Scan for the cell matching the given text and deliver its (X, Y) coordinate at center. 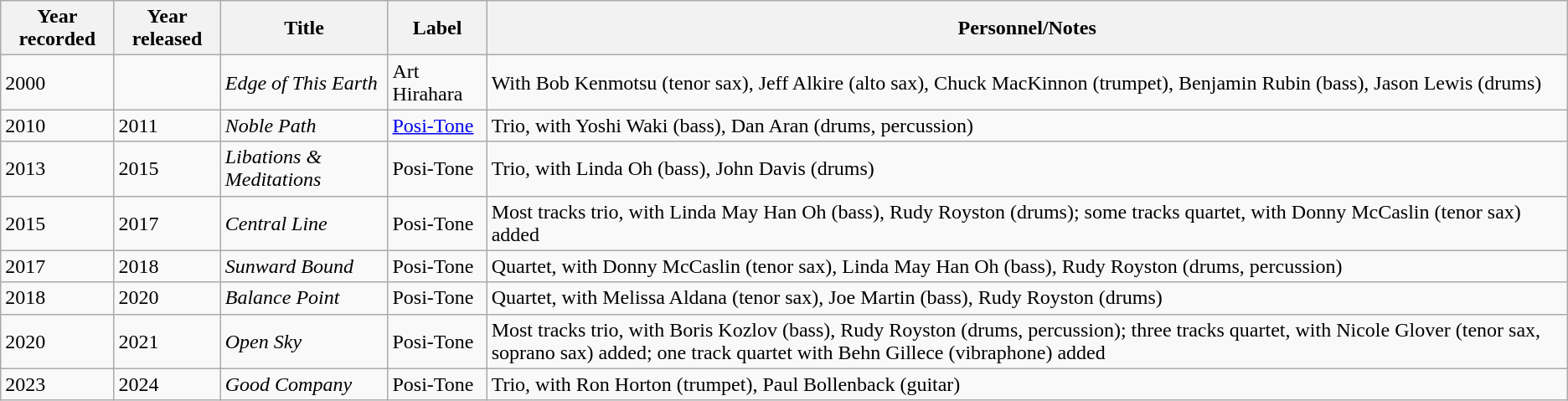
Open Sky (304, 342)
Year released (168, 28)
Sunward Bound (304, 266)
Central Line (304, 223)
With Bob Kenmotsu (tenor sax), Jeff Alkire (alto sax), Chuck MacKinnon (trumpet), Benjamin Rubin (bass), Jason Lewis (drums) (1027, 82)
Libations & Meditations (304, 169)
Trio, with Yoshi Waki (bass), Dan Aran (drums, percussion) (1027, 126)
Edge of This Earth (304, 82)
2023 (57, 384)
Title (304, 28)
2013 (57, 169)
Good Company (304, 384)
Trio, with Linda Oh (bass), John Davis (drums) (1027, 169)
Noble Path (304, 126)
Label (437, 28)
2021 (168, 342)
Art Hirahara (437, 82)
Balance Point (304, 298)
Quartet, with Melissa Aldana (tenor sax), Joe Martin (bass), Rudy Royston (drums) (1027, 298)
Most tracks trio, with Linda May Han Oh (bass), Rudy Royston (drums); some tracks quartet, with Donny McCaslin (tenor sax) added (1027, 223)
2000 (57, 82)
Year recorded (57, 28)
2010 (57, 126)
Trio, with Ron Horton (trumpet), Paul Bollenback (guitar) (1027, 384)
Personnel/Notes (1027, 28)
Quartet, with Donny McCaslin (tenor sax), Linda May Han Oh (bass), Rudy Royston (drums, percussion) (1027, 266)
2011 (168, 126)
2024 (168, 384)
